From the cell containing the given text, extract its center point as (X, Y) coordinate. 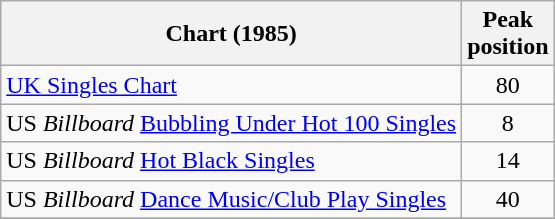
US Billboard Bubbling Under Hot 100 Singles (232, 123)
40 (508, 199)
Peakposition (508, 34)
80 (508, 85)
UK Singles Chart (232, 85)
14 (508, 161)
US Billboard Hot Black Singles (232, 161)
Chart (1985) (232, 34)
8 (508, 123)
US Billboard Dance Music/Club Play Singles (232, 199)
